Return [x, y] of the center of cell containing provided text 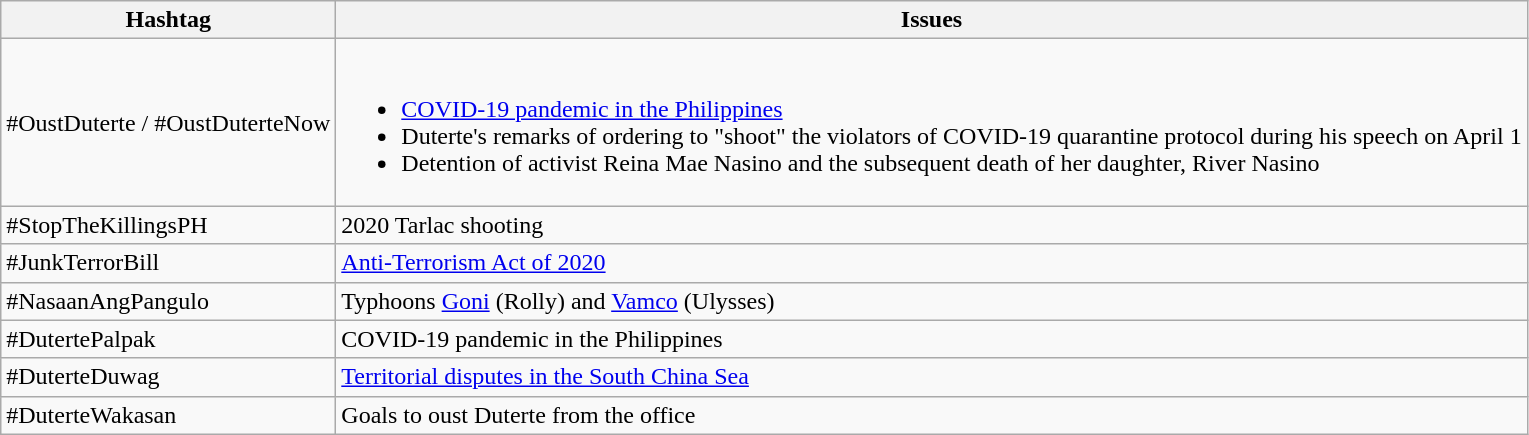
2020 Tarlac shooting [932, 225]
#DuterteDuwag [168, 377]
Territorial disputes in the South China Sea [932, 377]
Hashtag [168, 20]
#DuterteWakasan [168, 415]
#NasaanAngPangulo [168, 301]
#StopTheKillingsPH [168, 225]
#DutertePalpak [168, 339]
Typhoons Goni (Rolly) and Vamco (Ulysses) [932, 301]
Goals to oust Duterte from the office [932, 415]
#JunkTerrorBill [168, 263]
COVID-19 pandemic in the Philippines [932, 339]
Anti-Terrorism Act of 2020 [932, 263]
Issues [932, 20]
#OustDuterte / #OustDuterteNow [168, 122]
